Identify which cell holds the provided text, then report its [x, y] central coordinate. 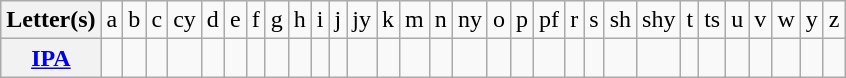
g [276, 20]
j [338, 20]
v [760, 20]
ts [712, 20]
jy [362, 20]
h [300, 20]
t [690, 20]
pf [550, 20]
z [834, 20]
s [594, 20]
y [812, 20]
cy [185, 20]
o [498, 20]
u [738, 20]
IPA [51, 58]
p [522, 20]
c [157, 20]
f [256, 20]
k [388, 20]
sh [620, 20]
w [786, 20]
shy [659, 20]
d [212, 20]
Letter(s) [51, 20]
a [112, 20]
e [235, 20]
i [320, 20]
r [574, 20]
m [415, 20]
ny [470, 20]
b [134, 20]
n [440, 20]
